Find where the given text appears and provide that cell's center as [x, y] coordinate. 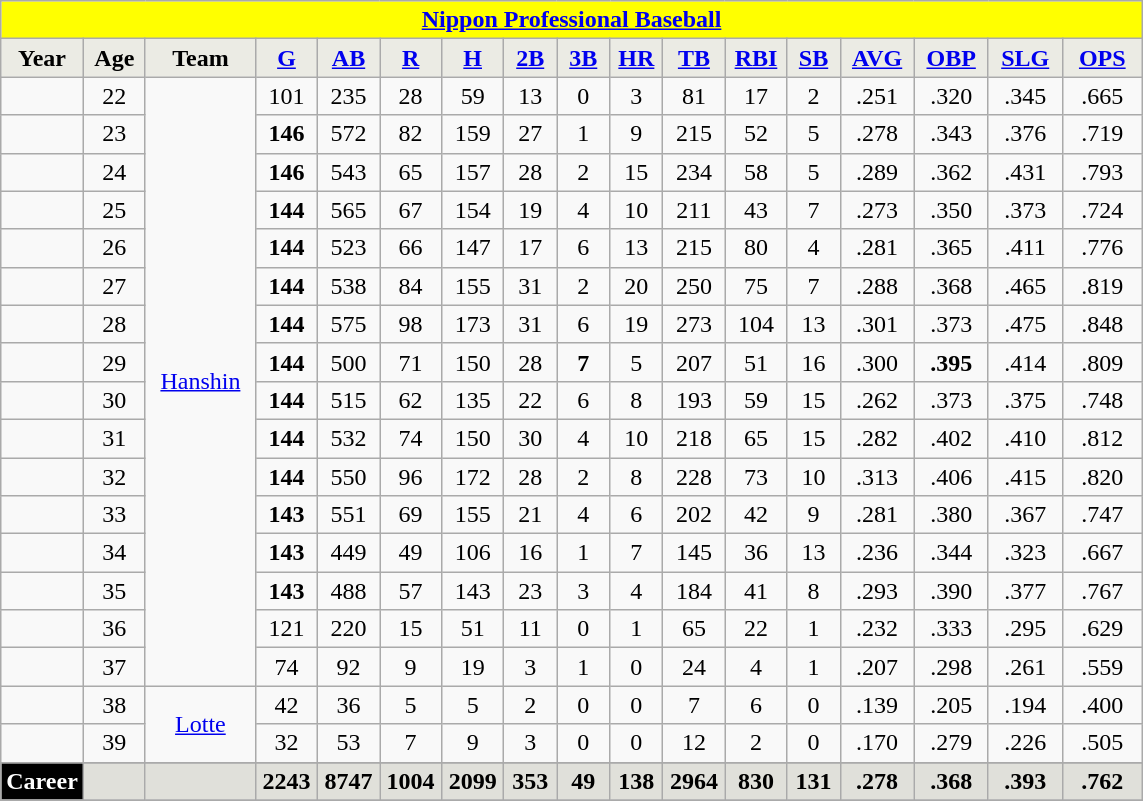
830 [756, 781]
RBI [756, 58]
.390 [951, 591]
Nippon Professional Baseball [572, 20]
273 [694, 324]
2243 [286, 781]
202 [694, 515]
G [286, 58]
1004 [411, 781]
147 [473, 248]
.376 [1025, 134]
173 [473, 324]
.279 [951, 743]
3B [584, 58]
.395 [951, 362]
449 [349, 553]
.410 [1025, 438]
145 [694, 553]
80 [756, 248]
39 [114, 743]
488 [349, 591]
62 [411, 400]
135 [473, 400]
.819 [1102, 286]
154 [473, 210]
.345 [1025, 96]
73 [756, 477]
121 [286, 629]
41 [756, 591]
538 [349, 286]
35 [114, 591]
.812 [1102, 438]
.232 [877, 629]
52 [756, 134]
.767 [1102, 591]
.170 [877, 743]
.393 [1025, 781]
H [473, 58]
20 [636, 286]
104 [756, 324]
8747 [349, 781]
.295 [1025, 629]
515 [349, 400]
.282 [877, 438]
21 [530, 515]
2B [530, 58]
2099 [473, 781]
500 [349, 362]
.300 [877, 362]
SB [814, 58]
Career [42, 781]
.776 [1102, 248]
75 [756, 286]
Lotte [200, 724]
.629 [1102, 629]
84 [411, 286]
.288 [877, 286]
.251 [877, 96]
71 [411, 362]
OBP [951, 58]
69 [411, 515]
11 [530, 629]
67 [411, 210]
.313 [877, 477]
207 [694, 362]
.298 [951, 667]
101 [286, 96]
SLG [1025, 58]
.793 [1102, 172]
AB [349, 58]
.350 [951, 210]
.848 [1102, 324]
131 [814, 781]
R [411, 58]
.323 [1025, 553]
572 [349, 134]
.559 [1102, 667]
.333 [951, 629]
.665 [1102, 96]
66 [411, 248]
.402 [951, 438]
.465 [1025, 286]
228 [694, 477]
.289 [877, 172]
33 [114, 515]
Hanshin [200, 382]
.411 [1025, 248]
OPS [1102, 58]
.362 [951, 172]
12 [694, 743]
565 [349, 210]
37 [114, 667]
.667 [1102, 553]
92 [349, 667]
96 [411, 477]
38 [114, 705]
532 [349, 438]
.262 [877, 400]
.809 [1102, 362]
25 [114, 210]
.261 [1025, 667]
159 [473, 134]
Team [200, 58]
543 [349, 172]
TB [694, 58]
.343 [951, 134]
.724 [1102, 210]
57 [411, 591]
.431 [1025, 172]
.194 [1025, 705]
.205 [951, 705]
.320 [951, 96]
58 [756, 172]
26 [114, 248]
.475 [1025, 324]
250 [694, 286]
2964 [694, 781]
235 [349, 96]
353 [530, 781]
.226 [1025, 743]
.762 [1102, 781]
.820 [1102, 477]
.414 [1025, 362]
34 [114, 553]
550 [349, 477]
.719 [1102, 134]
.415 [1025, 477]
234 [694, 172]
193 [694, 400]
.748 [1102, 400]
575 [349, 324]
AVG [877, 58]
82 [411, 134]
53 [349, 743]
.365 [951, 248]
.406 [951, 477]
184 [694, 591]
Year [42, 58]
.380 [951, 515]
.367 [1025, 515]
HR [636, 58]
551 [349, 515]
.400 [1102, 705]
.377 [1025, 591]
218 [694, 438]
172 [473, 477]
Age [114, 58]
29 [114, 362]
.747 [1102, 515]
.139 [877, 705]
157 [473, 172]
.273 [877, 210]
106 [473, 553]
.301 [877, 324]
43 [756, 210]
.293 [877, 591]
98 [411, 324]
.375 [1025, 400]
81 [694, 96]
523 [349, 248]
220 [349, 629]
.344 [951, 553]
138 [636, 781]
.207 [877, 667]
.505 [1102, 743]
.236 [877, 553]
211 [694, 210]
